Return the [X, Y] coordinate for the center point of the cell that contains the specified text.  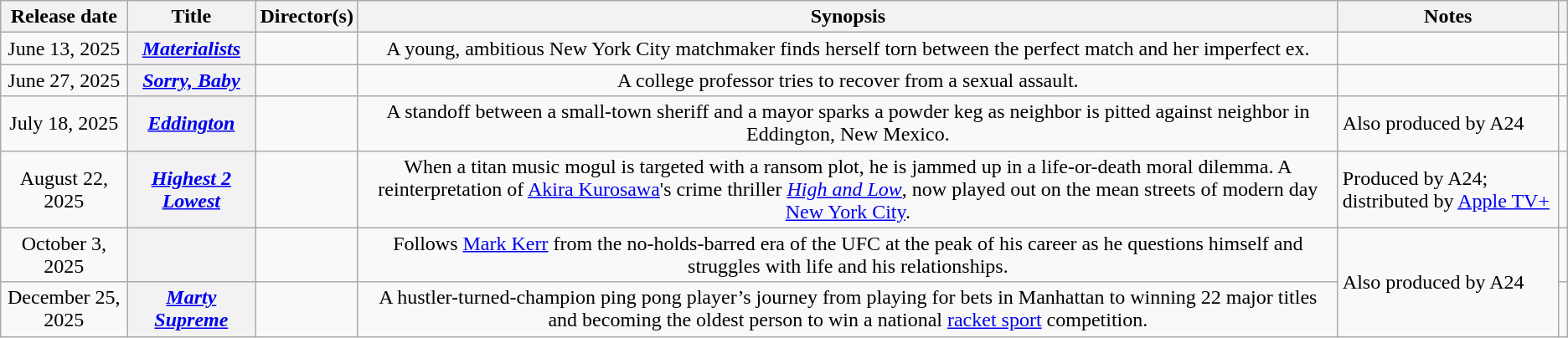
Highest 2 Lowest [191, 189]
Synopsis [848, 17]
A college professor tries to recover from a sexual assault. [848, 80]
October 3, 2025 [64, 254]
Sorry, Baby [191, 80]
August 22, 2025 [64, 189]
June 27, 2025 [64, 80]
December 25, 2025 [64, 310]
Notes [1447, 17]
Materialists [191, 49]
July 18, 2025 [64, 124]
Title [191, 17]
Eddington [191, 124]
A young, ambitious New York City matchmaker finds herself torn between the perfect match and her imperfect ex. [848, 49]
Release date [64, 17]
June 13, 2025 [64, 49]
Produced by A24; distributed by Apple TV+ [1447, 189]
A standoff between a small-town sheriff and a mayor sparks a powder keg as neighbor is pitted against neighbor in Eddington, New Mexico. [848, 124]
Marty Supreme [191, 310]
Director(s) [307, 17]
